Detect which cell encompasses the target text, then output its [x, y] center coordinate. 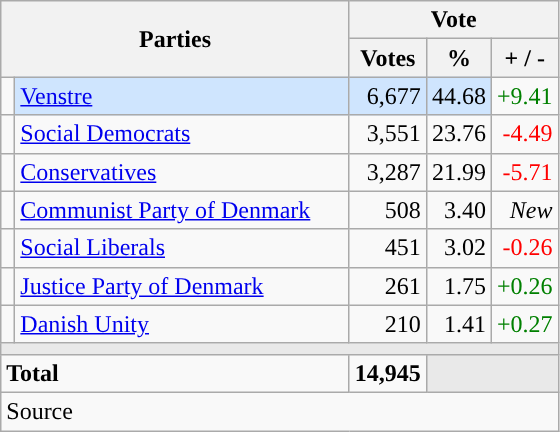
+9.41 [524, 96]
+ / - [524, 58]
Social Democrats [182, 134]
+0.27 [524, 324]
3,287 [388, 172]
3.40 [458, 210]
21.99 [458, 172]
508 [388, 210]
Venstre [182, 96]
1.75 [458, 286]
New [524, 210]
Parties [176, 39]
3.02 [458, 248]
Justice Party of Denmark [182, 286]
Total [176, 373]
44.68 [458, 96]
-0.26 [524, 248]
210 [388, 324]
Social Liberals [182, 248]
23.76 [458, 134]
Vote [454, 20]
3,551 [388, 134]
Communist Party of Denmark [182, 210]
-5.71 [524, 172]
261 [388, 286]
% [458, 58]
451 [388, 248]
-4.49 [524, 134]
6,677 [388, 96]
+0.26 [524, 286]
1.41 [458, 324]
Conservatives [182, 172]
Source [280, 411]
Votes [388, 58]
Danish Unity [182, 324]
14,945 [388, 373]
